Return the (x, y) coordinate for the center point of the cell that contains the specified text.  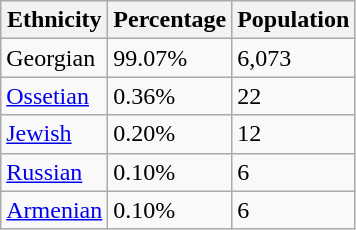
Russian (54, 172)
6,073 (294, 58)
22 (294, 96)
Armenian (54, 210)
0.36% (170, 96)
Ossetian (54, 96)
Population (294, 20)
Ethnicity (54, 20)
Percentage (170, 20)
Jewish (54, 134)
99.07% (170, 58)
0.20% (170, 134)
Georgian (54, 58)
12 (294, 134)
